Pinpoint the cell where the given text exists, returning its (x, y) midpoint coordinate. 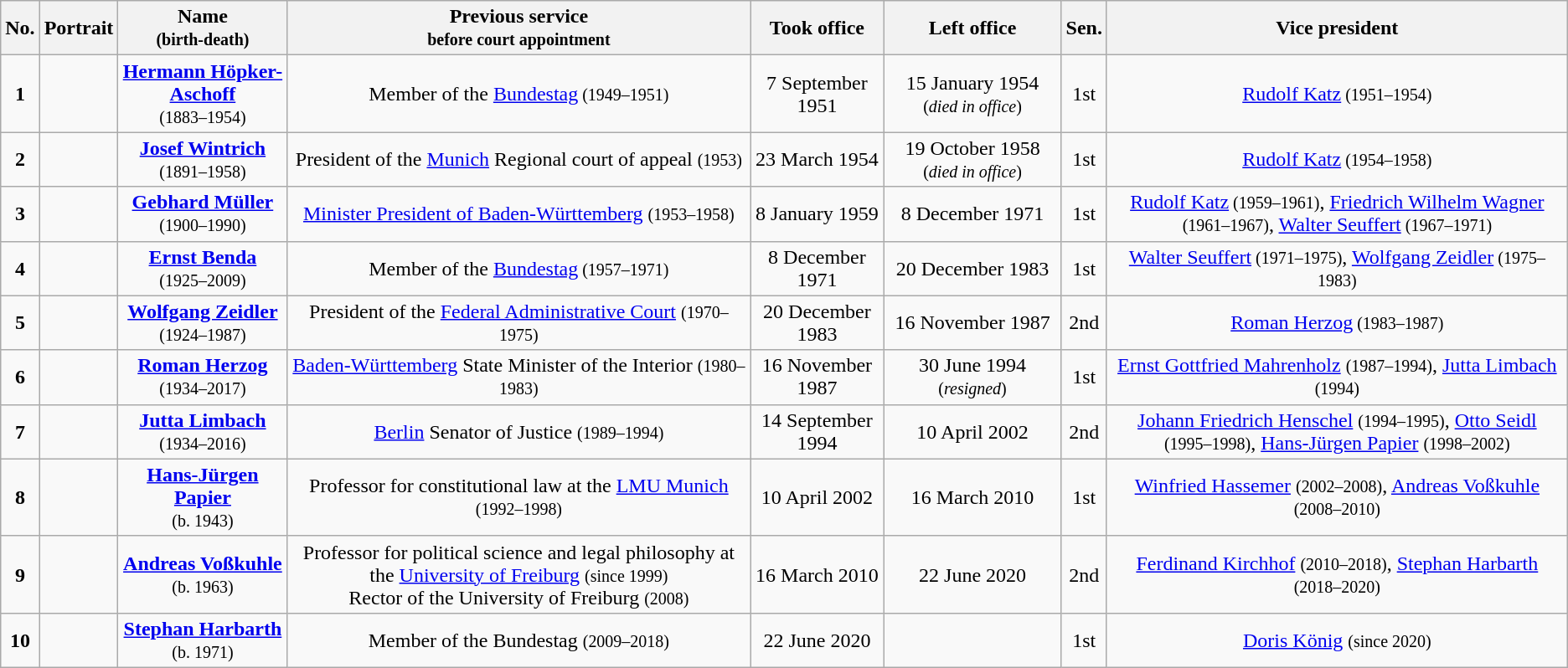
Member of the Bundestag (1949–1951) (519, 94)
1 (20, 94)
Doris König (since 2020) (1337, 640)
23 March 1954 (818, 159)
19 October 1958 (died in office) (972, 159)
Rudolf Katz (1959–1961), Friedrich Wilhelm Wagner (1961–1967), Walter Seuffert (1967–1971) (1337, 214)
Gebhard Müller (1900–1990) (203, 214)
Andreas Voßkuhle (b. 1963) (203, 574)
Berlin Senator of Justice (1989–1994) (519, 432)
Hermann Höpker-Aschoff(1883–1954) (203, 94)
Josef Wintrich (1891–1958) (203, 159)
10 (20, 640)
15 January 1954 (died in office) (972, 94)
Jutta Limbach (1934–2016) (203, 432)
Rudolf Katz (1954–1958) (1337, 159)
Roman Herzog (1983–1987) (1337, 323)
8 (20, 497)
8 January 1959 (818, 214)
Previous servicebefore court appointment (519, 28)
30 June 1994 (resigned) (972, 377)
Stephan Harbarth(b. 1971) (203, 640)
5 (20, 323)
Wolfgang Zeidler (1924–1987) (203, 323)
President of the Federal Administrative Court (1970–1975) (519, 323)
Member of the Bundestag (2009–2018) (519, 640)
4 (20, 268)
Ernst Benda (1925–2009) (203, 268)
Portrait (79, 28)
Baden-Württemberg State Minister of the Interior (1980–1983) (519, 377)
7 September 1951 (818, 94)
No. (20, 28)
9 (20, 574)
Ferdinand Kirchhof (2010–2018), Stephan Harbarth (2018–2020) (1337, 574)
Sen. (1084, 28)
Winfried Hassemer (2002–2008), Andreas Voßkuhle (2008–2010) (1337, 497)
7 (20, 432)
Professor for political science and legal philosophy at the University of Freiburg (since 1999) Rector of the University of Freiburg (2008) (519, 574)
Walter Seuffert (1971–1975), Wolfgang Zeidler (1975–1983) (1337, 268)
Left office (972, 28)
Hans-Jürgen Papier (b. 1943) (203, 497)
Took office (818, 28)
3 (20, 214)
Johann Friedrich Henschel (1994–1995), Otto Seidl (1995–1998), Hans-Jürgen Papier (1998–2002) (1337, 432)
Vice president (1337, 28)
Professor for constitutional law at the LMU Munich (1992–1998) (519, 497)
Roman Herzog (1934–2017) (203, 377)
Minister President of Baden-Württemberg (1953–1958) (519, 214)
14 September 1994 (818, 432)
President of the Munich Regional court of appeal (1953) (519, 159)
2 (20, 159)
6 (20, 377)
Rudolf Katz (1951–1954) (1337, 94)
Name(birth-death) (203, 28)
Ernst Gottfried Mahrenholz (1987–1994), Jutta Limbach (1994) (1337, 377)
Member of the Bundestag (1957–1971) (519, 268)
